Detect which cell encompasses the target text, then output its [X, Y] center coordinate. 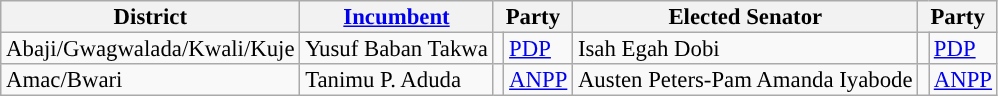
Abaji/Gwagwalada/Kwali/Kuje [150, 49]
Austen Peters-Pam Amanda Iyabode [746, 80]
Incumbent [396, 17]
Tanimu P. Aduda [396, 80]
Amac/Bwari [150, 80]
Isah Egah Dobi [746, 49]
Elected Senator [746, 17]
District [150, 17]
Yusuf Baban Takwa [396, 49]
